Determine the (x, y) coordinate at the center of the cell enclosing the given text.  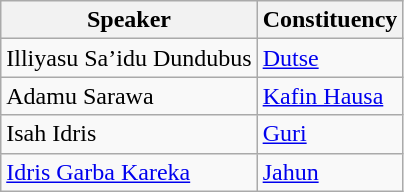
Dutse (330, 58)
Constituency (330, 20)
Guri (330, 134)
Speaker (129, 20)
Adamu Sarawa (129, 96)
Idris Garba Kareka (129, 172)
Jahun (330, 172)
Illiyasu Sa’idu Dundubus (129, 58)
Kafin Hausa (330, 96)
Isah Idris (129, 134)
